Search for the cell housing the specified text and yield its [x, y] center coordinate. 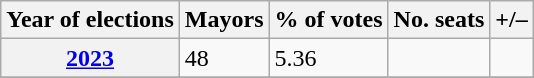
% of votes [328, 20]
2023 [90, 58]
48 [224, 58]
Year of elections [90, 20]
Mayors [224, 20]
5.36 [328, 58]
No. seats [439, 20]
+/– [512, 20]
